Locate the cell with the specified text and output its (x, y) center coordinate. 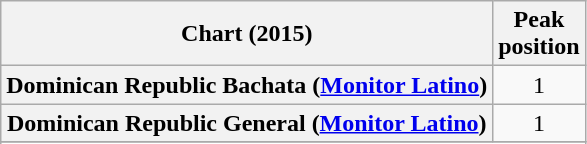
Chart (2015) (247, 34)
Peakposition (539, 34)
Dominican Republic General (Monitor Latino) (247, 123)
Dominican Republic Bachata (Monitor Latino) (247, 85)
